From the cell containing the given text, extract its center point as [x, y] coordinate. 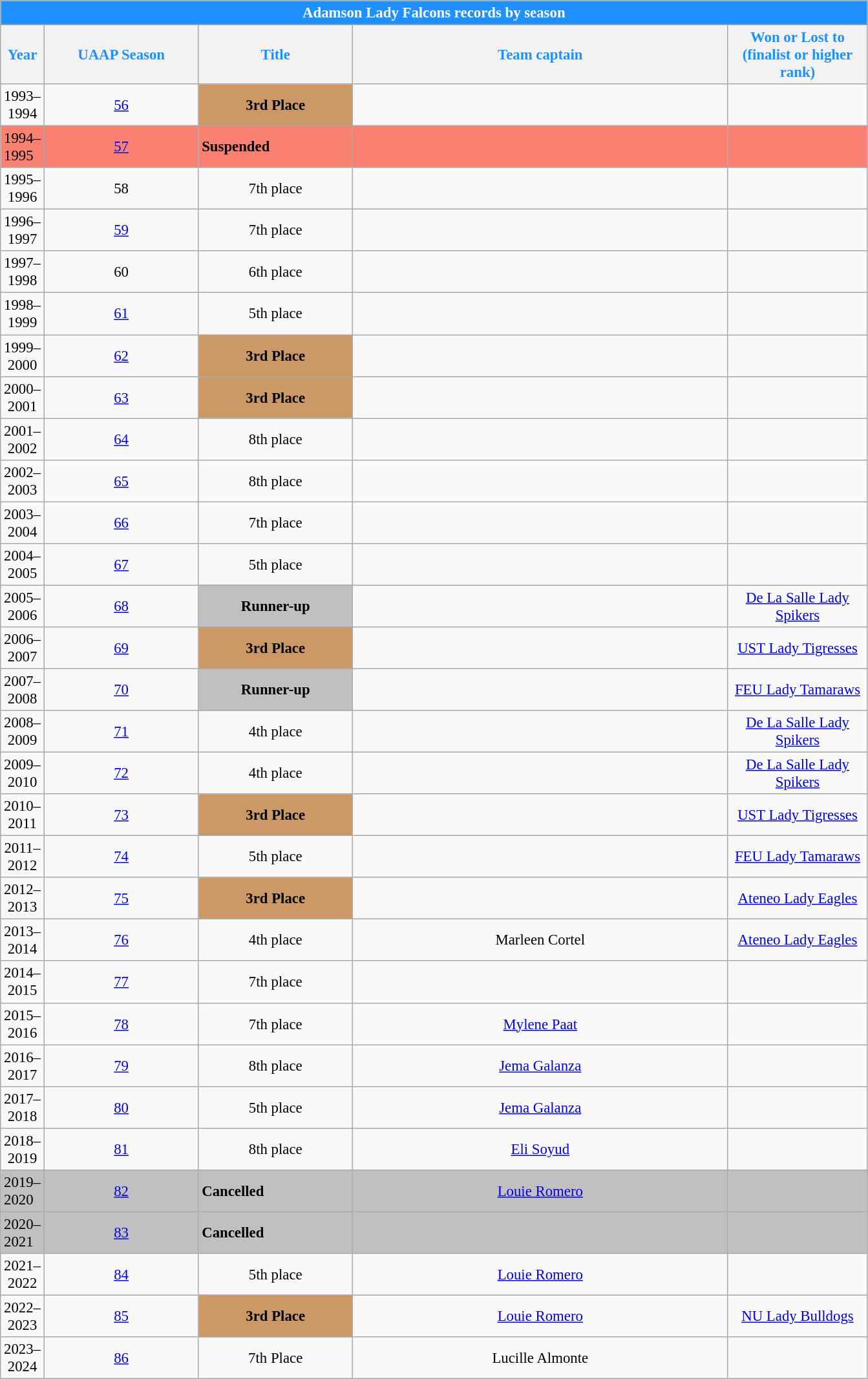
2002–2003 [23, 481]
75 [122, 899]
2015–2016 [23, 1024]
Marleen Cortel [540, 940]
2014–2015 [23, 983]
77 [122, 983]
2016–2017 [23, 1065]
2023–2024 [23, 1358]
Suspended [275, 147]
81 [122, 1149]
2009–2010 [23, 773]
1998–1999 [23, 314]
2011–2012 [23, 857]
Won or Lost to(finalist or higher rank) [798, 55]
Eli Soyud [540, 1149]
2004–2005 [23, 565]
2018–2019 [23, 1149]
2013–2014 [23, 940]
78 [122, 1024]
Mylene Paat [540, 1024]
1999–2000 [23, 356]
1993–1994 [23, 105]
1997–1998 [23, 272]
Lucille Almonte [540, 1358]
2001–2002 [23, 440]
2019–2020 [23, 1191]
2020–2021 [23, 1232]
67 [122, 565]
2003–2004 [23, 522]
2010–2011 [23, 815]
Adamson Lady Falcons records by season [434, 13]
80 [122, 1107]
84 [122, 1275]
69 [122, 648]
2021–2022 [23, 1275]
2007–2008 [23, 689]
2017–2018 [23, 1107]
6th place [275, 272]
58 [122, 189]
NU Lady Bulldogs [798, 1316]
Team captain [540, 55]
2005–2006 [23, 606]
57 [122, 147]
UAAP Season [122, 55]
65 [122, 481]
Title [275, 55]
85 [122, 1316]
64 [122, 440]
63 [122, 397]
66 [122, 522]
73 [122, 815]
72 [122, 773]
61 [122, 314]
2006–2007 [23, 648]
62 [122, 356]
70 [122, 689]
79 [122, 1065]
60 [122, 272]
2000–2001 [23, 397]
2022–2023 [23, 1316]
59 [122, 230]
2008–2009 [23, 732]
71 [122, 732]
1996–1997 [23, 230]
56 [122, 105]
2012–2013 [23, 899]
1995–1996 [23, 189]
74 [122, 857]
68 [122, 606]
1994–1995 [23, 147]
82 [122, 1191]
86 [122, 1358]
83 [122, 1232]
7th Place [275, 1358]
76 [122, 940]
Year [23, 55]
